Extract the [X, Y] coordinate from the center of the cell holding the provided text.  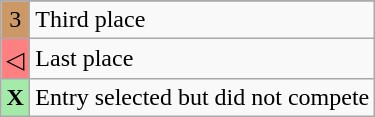
Third place [202, 20]
X [16, 97]
Entry selected but did not compete [202, 97]
3 [16, 20]
Last place [202, 59]
◁ [16, 59]
